Identify which cell holds the provided text, then report its [x, y] central coordinate. 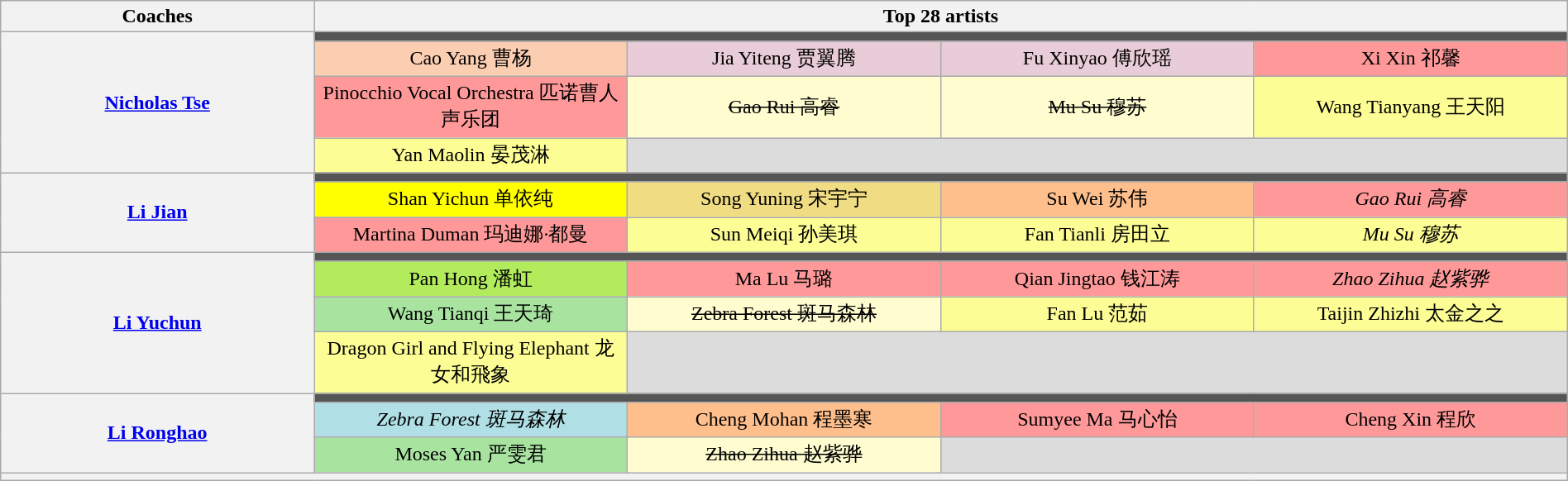
Cheng Xin 程欣 [1411, 420]
Wang Tianqi 王天琦 [471, 314]
Ma Lu 马璐 [784, 279]
Moses Yan 严雯君 [471, 455]
Sun Meiqi 孙美琪 [784, 235]
Fu Xinyao 傅欣瑶 [1097, 60]
Pan Hong 潘虹 [471, 279]
Pinocchio Vocal Orchestra 匹诺曹人声乐团 [471, 107]
Taijin Zhizhi 太金之之 [1411, 314]
Dragon Girl and Flying Elephant 龙女和飛象 [471, 362]
Fan Lu 范茹 [1097, 314]
Cheng Mohan 程墨寒 [784, 420]
Jia Yiteng 贾翼腾 [784, 60]
Fan Tianli 房田立 [1097, 235]
Li Jian [157, 212]
Coaches [157, 17]
Shan Yichun 单依纯 [471, 200]
Cao Yang 曹杨 [471, 60]
Sumyee Ma 马心怡 [1097, 420]
Wang Tianyang 王天阳 [1411, 107]
Xi Xin 祁馨 [1411, 60]
Qian Jingtao 钱江涛 [1097, 279]
Song Yuning 宋宇宁 [784, 200]
Martina Duman 玛迪娜·都曼 [471, 235]
Su Wei 苏伟 [1097, 200]
Top 28 artists [941, 17]
Yan Maolin 晏茂淋 [471, 155]
Li Yuchun [157, 322]
Li Ronghao [157, 433]
Nicholas Tse [157, 102]
